Return (x, y) of the center of cell containing provided text 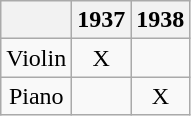
1938 (160, 20)
Piano (36, 96)
1937 (102, 20)
Violin (36, 58)
